Return (X, Y) of the center of cell containing provided text 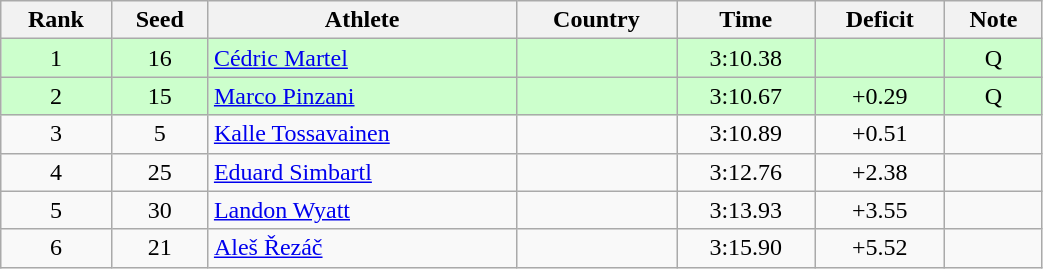
3 (56, 134)
Marco Pinzani (362, 96)
1 (56, 58)
3:15.90 (746, 248)
+2.38 (880, 172)
21 (160, 248)
+0.29 (880, 96)
+0.51 (880, 134)
Athlete (362, 20)
Country (596, 20)
Note (994, 20)
3:10.67 (746, 96)
3:10.38 (746, 58)
25 (160, 172)
Rank (56, 20)
+3.55 (880, 210)
Time (746, 20)
Aleš Řezáč (362, 248)
6 (56, 248)
Deficit (880, 20)
Eduard Simbartl (362, 172)
+5.52 (880, 248)
15 (160, 96)
3:13.93 (746, 210)
2 (56, 96)
16 (160, 58)
Cédric Martel (362, 58)
Seed (160, 20)
30 (160, 210)
4 (56, 172)
Kalle Tossavainen (362, 134)
3:12.76 (746, 172)
Landon Wyatt (362, 210)
3:10.89 (746, 134)
